Search for the cell housing the specified text and yield its (X, Y) center coordinate. 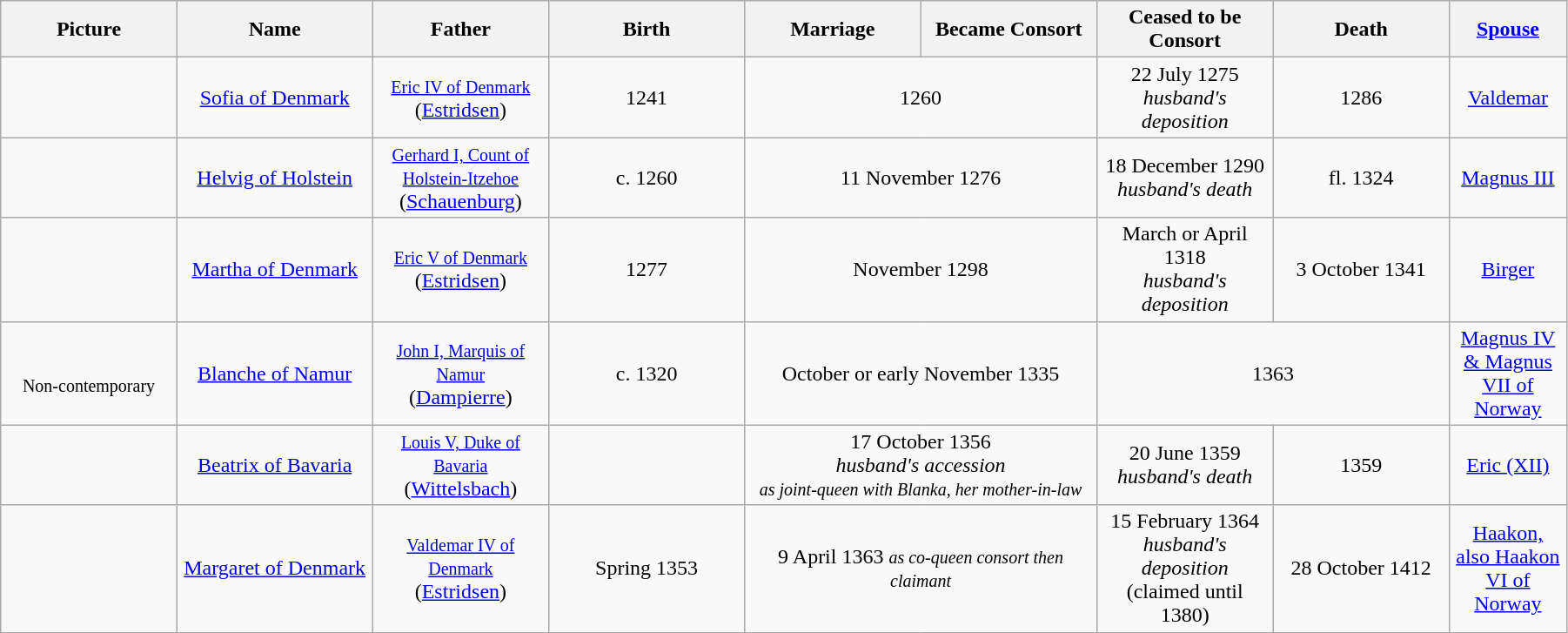
Became Consort (1008, 30)
Marriage (833, 30)
Eric (XII) (1507, 465)
Non-contemporary (89, 373)
Beatrix of Bavaria (275, 465)
Gerhard I, Count of Holstein-Itzehoe (Schauenburg) (460, 178)
Martha of Denmark (275, 270)
Magnus IV & Magnus VII of Norway (1507, 373)
22 July 1275husband's deposition (1184, 98)
18 December 1290husband's death (1184, 178)
March or April 1318husband's deposition (1184, 270)
Helvig of Holstein (275, 178)
20 June 1359husband's death (1184, 465)
11 November 1276 (921, 178)
c. 1260 (647, 178)
1277 (647, 270)
Valdemar (1507, 98)
November 1298 (921, 270)
Birger (1507, 270)
c. 1320 (647, 373)
1260 (921, 98)
Haakon, also Haakon VI of Norway (1507, 569)
Father (460, 30)
John I, Marquis of Namur (Dampierre) (460, 373)
1359 (1361, 465)
Sofia of Denmark (275, 98)
October or early November 1335 (921, 373)
fl. 1324 (1361, 178)
Blanche of Namur (275, 373)
Ceased to be Consort (1184, 30)
Margaret of Denmark (275, 569)
1363 (1272, 373)
Birth (647, 30)
9 April 1363 as co-queen consort then claimant (921, 569)
Eric V of Denmark (Estridsen) (460, 270)
Death (1361, 30)
Magnus III (1507, 178)
Valdemar IV of Denmark (Estridsen) (460, 569)
Spouse (1507, 30)
Picture (89, 30)
Louis V, Duke of Bavaria (Wittelsbach) (460, 465)
3 October 1341 (1361, 270)
17 October 1356husband's accession as joint-queen with Blanka, her mother-in-law (921, 465)
Name (275, 30)
Spring 1353 (647, 569)
1286 (1361, 98)
Eric IV of Denmark (Estridsen) (460, 98)
28 October 1412 (1361, 569)
1241 (647, 98)
15 February 1364husband's deposition(claimed until 1380) (1184, 569)
